Provide the [X, Y] coordinate of the cell's center where the given text is located.  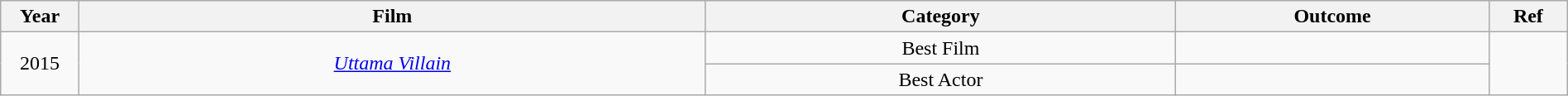
2015 [40, 64]
Best Actor [940, 79]
Category [940, 17]
Best Film [940, 48]
Outcome [1333, 17]
Uttama Villain [392, 64]
Film [392, 17]
Year [40, 17]
Ref [1528, 17]
